Determine the [X, Y] coordinate at the center of the cell enclosing the given text.  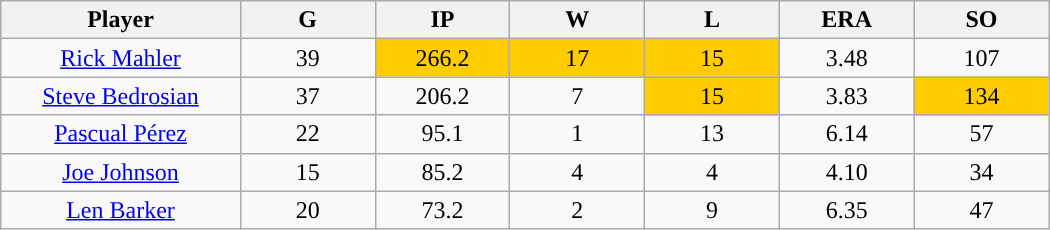
206.2 [442, 96]
ERA [846, 20]
9 [712, 210]
Player [121, 20]
IP [442, 20]
85.2 [442, 172]
13 [712, 134]
22 [308, 134]
266.2 [442, 58]
20 [308, 210]
7 [578, 96]
95.1 [442, 134]
37 [308, 96]
L [712, 20]
57 [982, 134]
3.48 [846, 58]
2 [578, 210]
Rick Mahler [121, 58]
6.14 [846, 134]
4.10 [846, 172]
Len Barker [121, 210]
47 [982, 210]
107 [982, 58]
73.2 [442, 210]
17 [578, 58]
Steve Bedrosian [121, 96]
1 [578, 134]
Joe Johnson [121, 172]
34 [982, 172]
Pascual Pérez [121, 134]
6.35 [846, 210]
G [308, 20]
3.83 [846, 96]
39 [308, 58]
W [578, 20]
SO [982, 20]
134 [982, 96]
